Capture the cell that displays the provided text and extract its [x, y] central coordinate. 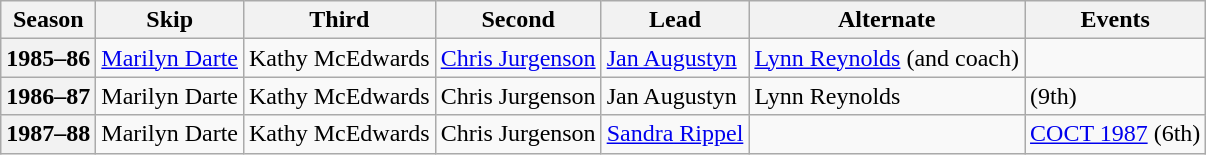
Alternate [887, 20]
1987–88 [48, 134]
(9th) [1116, 96]
COCT 1987 (6th) [1116, 134]
1986–87 [48, 96]
Lead [675, 20]
Second [518, 20]
Sandra Rippel [675, 134]
Lynn Reynolds (and coach) [887, 58]
1985–86 [48, 58]
Season [48, 20]
Skip [170, 20]
Third [339, 20]
Lynn Reynolds [887, 96]
Events [1116, 20]
